Capture the cell that displays the provided text and extract its [x, y] central coordinate. 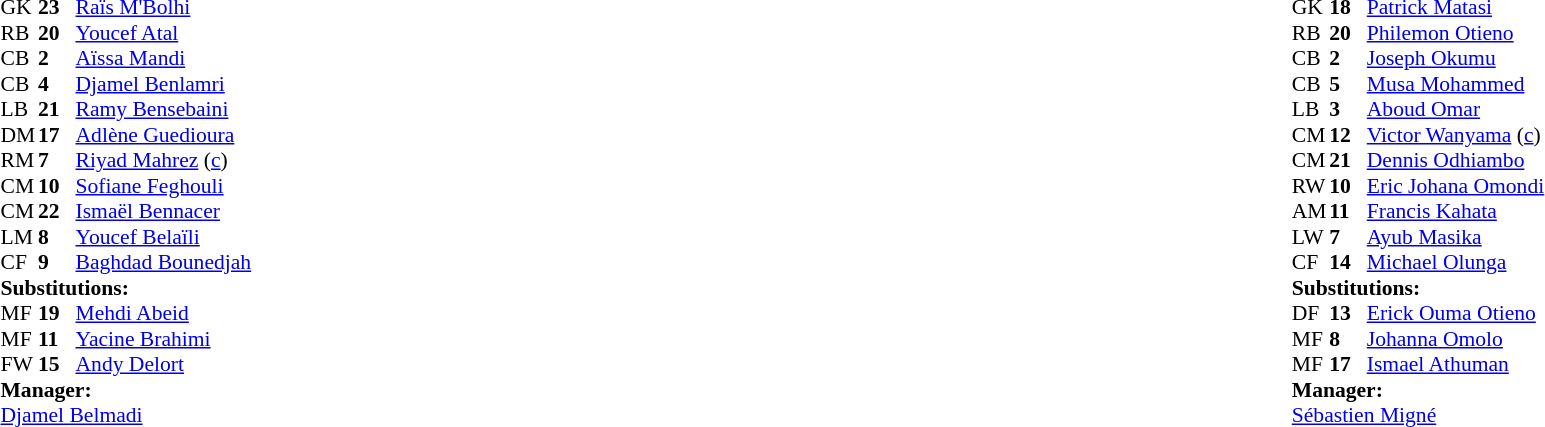
Mehdi Abeid [164, 313]
Aboud Omar [1456, 109]
DF [1311, 313]
Musa Mohammed [1456, 84]
22 [57, 211]
Ismaël Bennacer [164, 211]
RM [19, 161]
AM [1311, 211]
Ramy Bensebaini [164, 109]
Michael Olunga [1456, 263]
Sofiane Feghouli [164, 186]
DM [19, 135]
4 [57, 84]
5 [1348, 84]
Djamel Benlamri [164, 84]
RW [1311, 186]
Ayub Masika [1456, 237]
Joseph Okumu [1456, 59]
LM [19, 237]
Andy Delort [164, 365]
Erick Ouma Otieno [1456, 313]
Francis Kahata [1456, 211]
FW [19, 365]
14 [1348, 263]
Aïssa Mandi [164, 59]
12 [1348, 135]
Yacine Brahimi [164, 339]
15 [57, 365]
Riyad Mahrez (c) [164, 161]
Philemon Otieno [1456, 33]
Youcef Atal [164, 33]
3 [1348, 109]
Ismael Athuman [1456, 365]
Dennis Odhiambo [1456, 161]
Baghdad Bounedjah [164, 263]
Adlène Guedioura [164, 135]
19 [57, 313]
Victor Wanyama (c) [1456, 135]
Eric Johana Omondi [1456, 186]
Johanna Omolo [1456, 339]
LW [1311, 237]
9 [57, 263]
Youcef Belaïli [164, 237]
13 [1348, 313]
